Return the [X, Y] coordinate for the center point of the cell that contains the specified text.  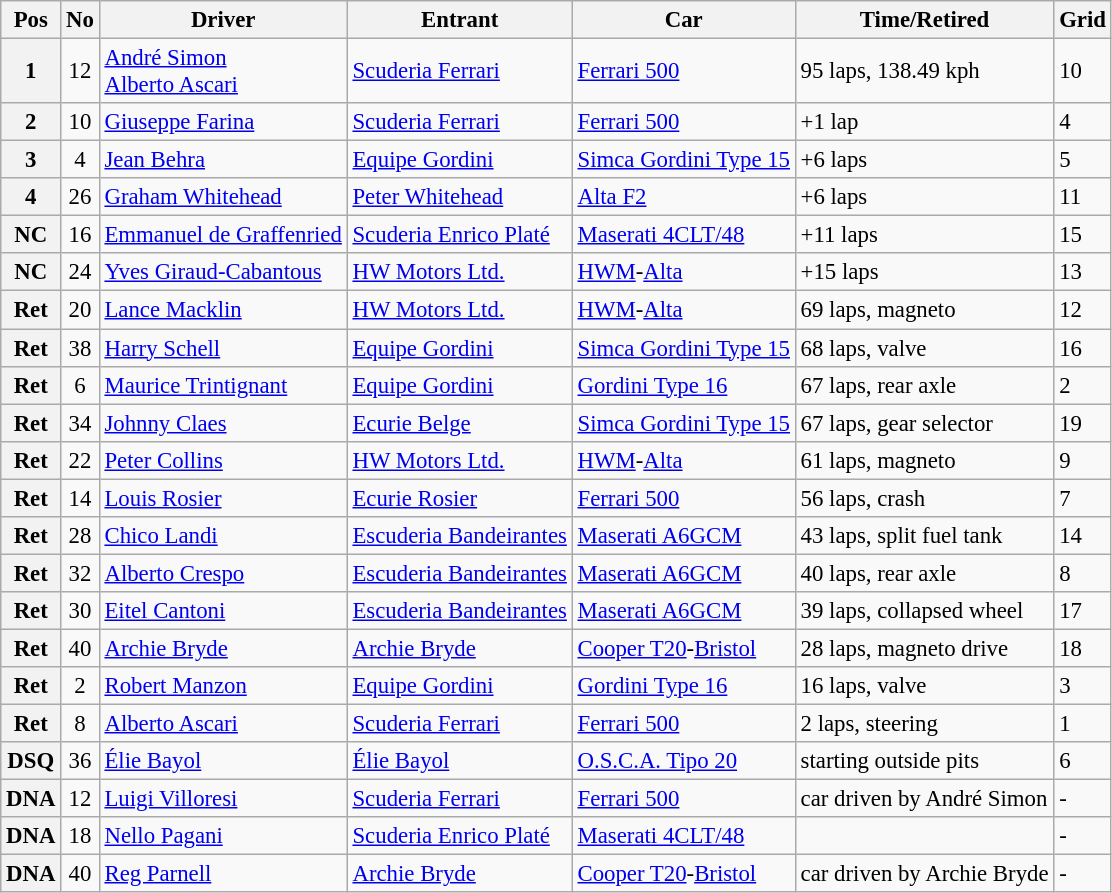
Eitel Cantoni [223, 611]
7 [1082, 498]
40 laps, rear axle [924, 573]
Jean Behra [223, 160]
Peter Whitehead [460, 197]
car driven by Archie Bryde [924, 874]
67 laps, gear selector [924, 423]
68 laps, valve [924, 348]
Alta F2 [684, 197]
67 laps, rear axle [924, 385]
Lance Macklin [223, 310]
Emmanuel de Graffenried [223, 235]
13 [1082, 273]
Alberto Ascari [223, 724]
22 [80, 460]
95 laps, 138.49 kph [924, 72]
20 [80, 310]
39 laps, collapsed wheel [924, 611]
30 [80, 611]
28 [80, 536]
Maurice Trintignant [223, 385]
+1 lap [924, 122]
Reg Parnell [223, 874]
Driver [223, 20]
Peter Collins [223, 460]
56 laps, crash [924, 498]
Yves Giraud-Cabantous [223, 273]
Johnny Claes [223, 423]
24 [80, 273]
11 [1082, 197]
+11 laps [924, 235]
car driven by André Simon [924, 799]
43 laps, split fuel tank [924, 536]
Luigi Villoresi [223, 799]
2 laps, steering [924, 724]
36 [80, 761]
38 [80, 348]
Entrant [460, 20]
Pos [31, 20]
Giuseppe Farina [223, 122]
Nello Pagani [223, 836]
34 [80, 423]
16 laps, valve [924, 686]
17 [1082, 611]
Car [684, 20]
Harry Schell [223, 348]
5 [1082, 160]
Ecurie Belge [460, 423]
Grid [1082, 20]
69 laps, magneto [924, 310]
DSQ [31, 761]
Robert Manzon [223, 686]
28 laps, magneto drive [924, 648]
Graham Whitehead [223, 197]
Time/Retired [924, 20]
Ecurie Rosier [460, 498]
Louis Rosier [223, 498]
Chico Landi [223, 536]
26 [80, 197]
André Simon Alberto Ascari [223, 72]
32 [80, 573]
61 laps, magneto [924, 460]
9 [1082, 460]
O.S.C.A. Tipo 20 [684, 761]
15 [1082, 235]
19 [1082, 423]
starting outside pits [924, 761]
Alberto Crespo [223, 573]
No [80, 20]
+15 laps [924, 273]
